Detect which cell encompasses the target text, then output its (x, y) center coordinate. 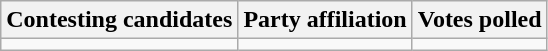
Party affiliation (325, 20)
Votes polled (480, 20)
Contesting candidates (120, 20)
